Pinpoint the cell where the given text exists, returning its [x, y] midpoint coordinate. 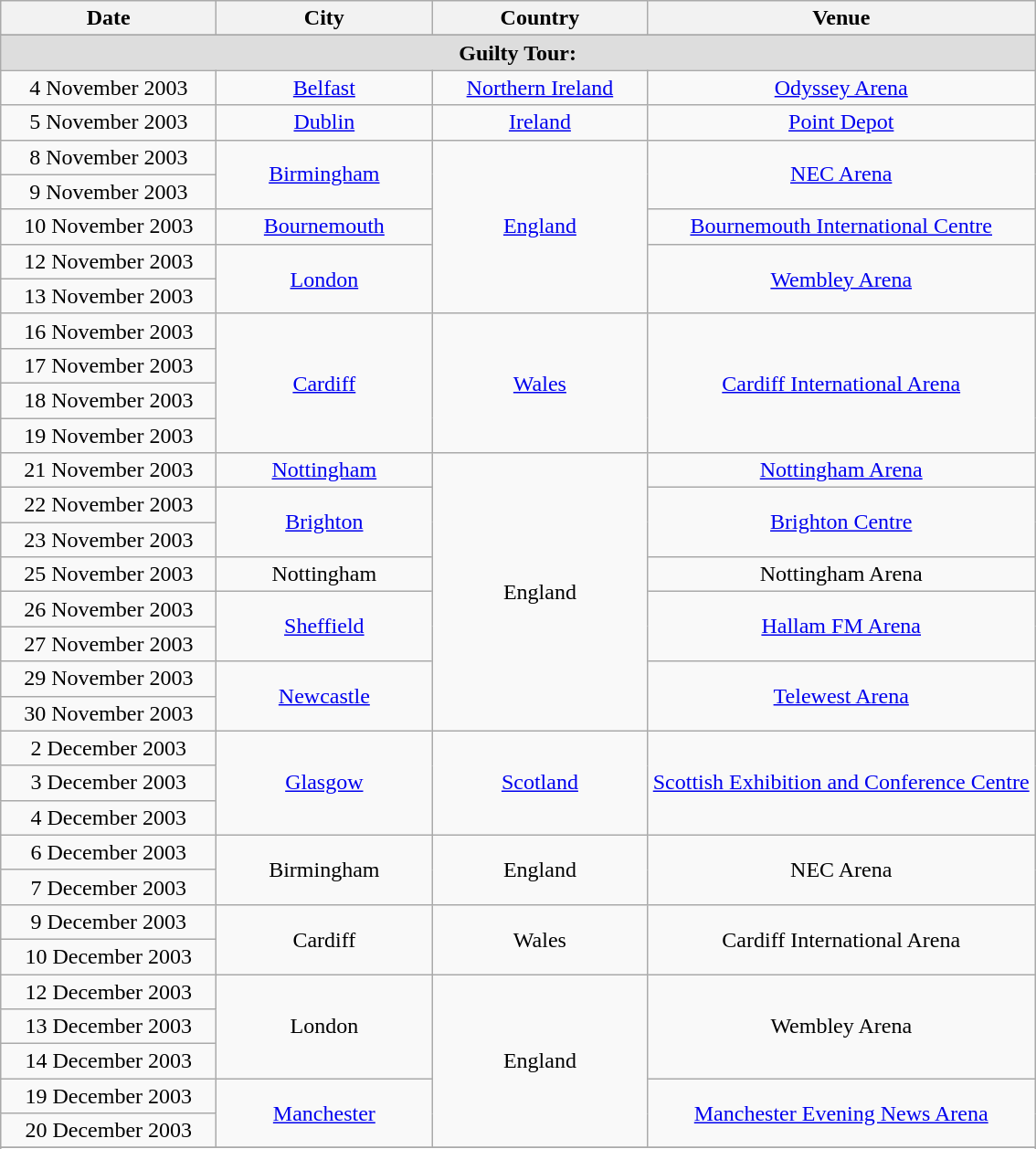
22 November 2003 [109, 505]
25 November 2003 [109, 574]
Point Depot [841, 122]
5 November 2003 [109, 122]
9 December 2003 [109, 922]
20 December 2003 [109, 1131]
13 November 2003 [109, 296]
23 November 2003 [109, 540]
Guilty Tour: [518, 53]
Belfast [324, 88]
Country [540, 18]
30 November 2003 [109, 713]
14 December 2003 [109, 1061]
12 November 2003 [109, 261]
7 December 2003 [109, 887]
Scottish Exhibition and Conference Centre [841, 783]
Manchester Evening News Arena [841, 1113]
Scotland [540, 783]
21 November 2003 [109, 470]
Ireland [540, 122]
13 December 2003 [109, 1027]
Odyssey Arena [841, 88]
Manchester [324, 1113]
26 November 2003 [109, 609]
16 November 2003 [109, 331]
Newcastle [324, 696]
27 November 2003 [109, 644]
Brighton [324, 522]
12 December 2003 [109, 991]
6 December 2003 [109, 852]
Northern Ireland [540, 88]
18 November 2003 [109, 400]
Hallam FM Arena [841, 627]
4 November 2003 [109, 88]
8 November 2003 [109, 157]
Glasgow [324, 783]
Date [109, 18]
4 December 2003 [109, 817]
Bournemouth [324, 227]
17 November 2003 [109, 365]
2 December 2003 [109, 748]
19 December 2003 [109, 1096]
Telewest Arena [841, 696]
3 December 2003 [109, 783]
10 December 2003 [109, 956]
Bournemouth International Centre [841, 227]
City [324, 18]
9 November 2003 [109, 192]
19 November 2003 [109, 436]
Sheffield [324, 627]
Brighton Centre [841, 522]
Venue [841, 18]
29 November 2003 [109, 679]
10 November 2003 [109, 227]
Dublin [324, 122]
